Return (X, Y) of the center of cell containing provided text 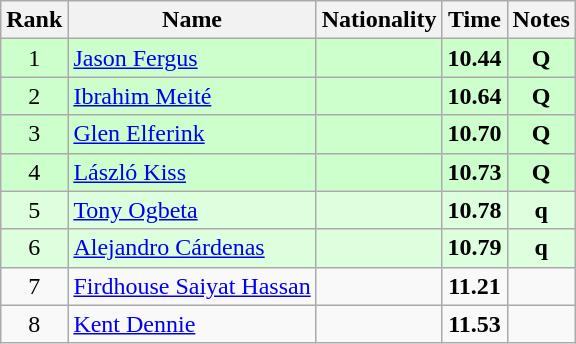
1 (34, 58)
3 (34, 134)
5 (34, 210)
10.79 (474, 248)
10.44 (474, 58)
11.21 (474, 286)
10.73 (474, 172)
Firdhouse Saiyat Hassan (192, 286)
6 (34, 248)
8 (34, 324)
Name (192, 20)
László Kiss (192, 172)
Notes (541, 20)
Kent Dennie (192, 324)
10.64 (474, 96)
10.70 (474, 134)
Time (474, 20)
Alejandro Cárdenas (192, 248)
Rank (34, 20)
Jason Fergus (192, 58)
2 (34, 96)
7 (34, 286)
11.53 (474, 324)
Ibrahim Meité (192, 96)
Tony Ogbeta (192, 210)
4 (34, 172)
Glen Elferink (192, 134)
10.78 (474, 210)
Nationality (379, 20)
